From the cell containing the given text, extract its center point as [X, Y] coordinate. 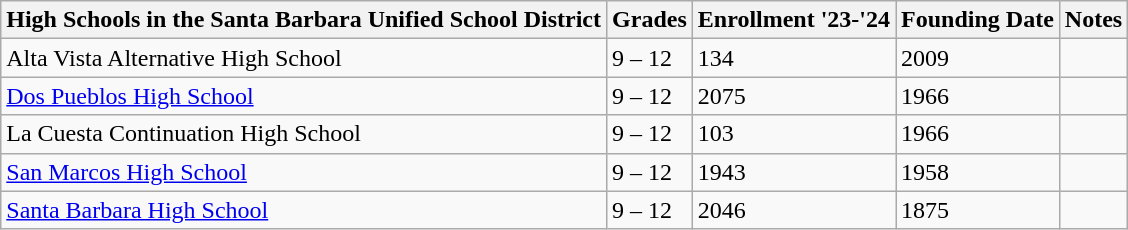
1943 [794, 172]
Alta Vista Alternative High School [304, 58]
Notes [1093, 20]
Grades [650, 20]
Founding Date [978, 20]
2009 [978, 58]
103 [794, 134]
Santa Barbara High School [304, 210]
Enrollment '23-'24 [794, 20]
La Cuesta Continuation High School [304, 134]
134 [794, 58]
Dos Pueblos High School [304, 96]
San Marcos High School [304, 172]
1875 [978, 210]
High Schools in the Santa Barbara Unified School District [304, 20]
1958 [978, 172]
2046 [794, 210]
2075 [794, 96]
